Capture the cell that displays the provided text and extract its [x, y] central coordinate. 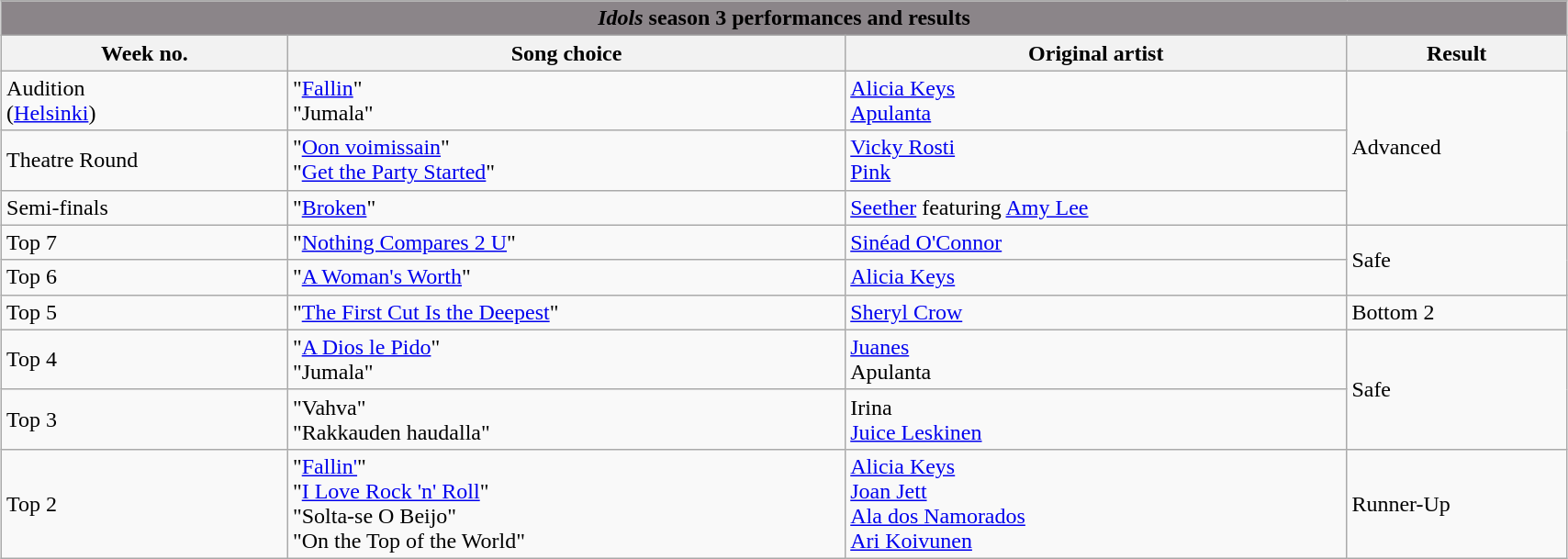
Top 2 [145, 503]
Top 3 [145, 419]
Advanced [1457, 148]
IrinaJuice Leskinen [1096, 419]
Alicia KeysApulanta [1096, 101]
Top 4 [145, 360]
"Fallin'""I Love Rock 'n' Roll""Solta-se O Beijo""On the Top of the World" [566, 503]
Theatre Round [145, 160]
JuanesApulanta [1096, 360]
Sinéad O'Connor [1096, 242]
Bottom 2 [1457, 312]
Original artist [1096, 53]
"Broken" [566, 207]
"Nothing Compares 2 U" [566, 242]
Runner-Up [1457, 503]
Sheryl Crow [1096, 312]
Semi-finals [145, 207]
Vicky RostiPink [1096, 160]
"Oon voimissain""Get the Party Started" [566, 160]
Alicia Keys [1096, 277]
Idols season 3 performances and results [784, 18]
Top 7 [145, 242]
Alicia KeysJoan JettAla dos NamoradosAri Koivunen [1096, 503]
"A Dios le Pido""Jumala" [566, 360]
Week no. [145, 53]
"The First Cut Is the Deepest" [566, 312]
Seether featuring Amy Lee [1096, 207]
Audition(Helsinki) [145, 101]
"Fallin""Jumala" [566, 101]
"A Woman's Worth" [566, 277]
Song choice [566, 53]
Result [1457, 53]
"Vahva""Rakkauden haudalla" [566, 419]
Top 5 [145, 312]
Top 6 [145, 277]
